Determine the [x, y] coordinate at the center of the cell enclosing the given text.  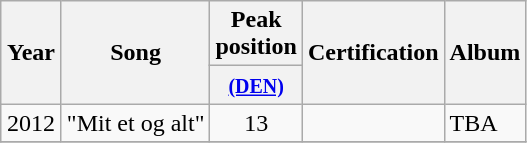
Album [485, 52]
Song [136, 52]
2012 [32, 123]
Peak position [256, 34]
(DEN) [256, 85]
Certification [373, 52]
TBA [485, 123]
"Mit et og alt" [136, 123]
13 [256, 123]
Year [32, 52]
